Return [X, Y] of the center of cell containing provided text 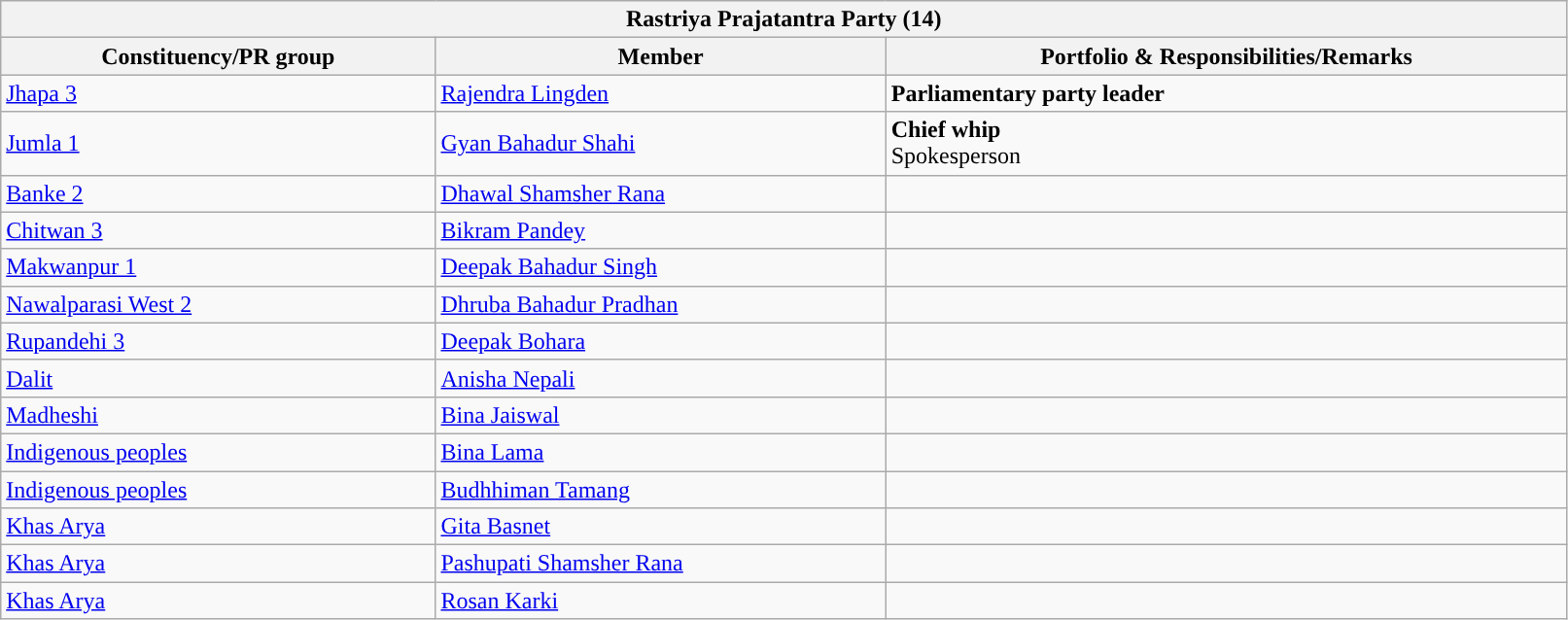
Bina Lama [661, 452]
Member [661, 56]
Dhruba Bahadur Pradhan [661, 304]
Rosan Karki [661, 601]
Rastriya Prajatantra Party (14) [784, 19]
Gita Basnet [661, 527]
Rajendra Lingden [661, 93]
Chitwan 3 [218, 230]
Dhawal Shamsher Rana [661, 193]
Dalit [218, 378]
Banke 2 [218, 193]
Makwanpur 1 [218, 267]
Constituency/PR group [218, 56]
Pashupati Shamsher Rana [661, 564]
Parliamentary party leader [1227, 93]
Anisha Nepali [661, 378]
Bina Jaiswal [661, 415]
Jhapa 3 [218, 93]
Deepak Bahadur Singh [661, 267]
Nawalparasi West 2 [218, 304]
Deepak Bohara [661, 341]
Portfolio & Responsibilities/Remarks [1227, 56]
Budhhiman Tamang [661, 489]
Rupandehi 3 [218, 341]
Gyan Bahadur Shahi [661, 144]
Bikram Pandey [661, 230]
Madheshi [218, 415]
Chief whip Spokesperson [1227, 144]
Jumla 1 [218, 144]
